From the cell containing the given text, extract its center point as [x, y] coordinate. 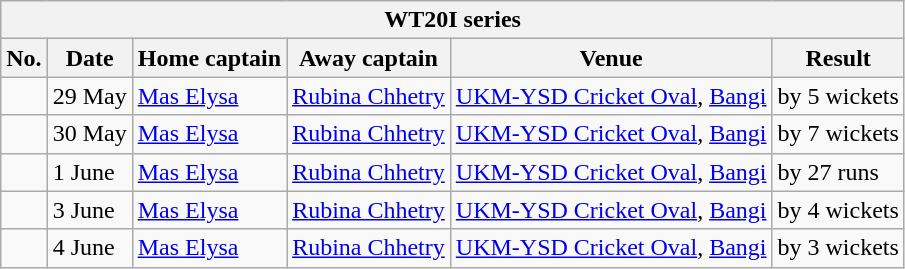
1 June [90, 172]
Result [838, 58]
4 June [90, 248]
WT20I series [453, 20]
by 27 runs [838, 172]
30 May [90, 134]
29 May [90, 96]
Venue [611, 58]
by 5 wickets [838, 96]
by 7 wickets [838, 134]
No. [24, 58]
Away captain [369, 58]
Date [90, 58]
3 June [90, 210]
by 4 wickets [838, 210]
Home captain [209, 58]
by 3 wickets [838, 248]
